From the cell containing the given text, extract its center point as [x, y] coordinate. 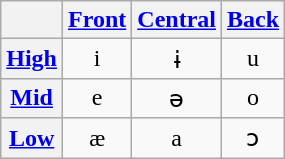
æ [98, 138]
a [177, 138]
Front [98, 20]
ɨ [177, 59]
u [254, 59]
Mid [32, 98]
ɔ [254, 138]
Low [32, 138]
ə [177, 98]
i [98, 59]
Back [254, 20]
o [254, 98]
e [98, 98]
Central [177, 20]
High [32, 59]
